Output the [X, Y] coordinate of the center of the cell containing the given text.  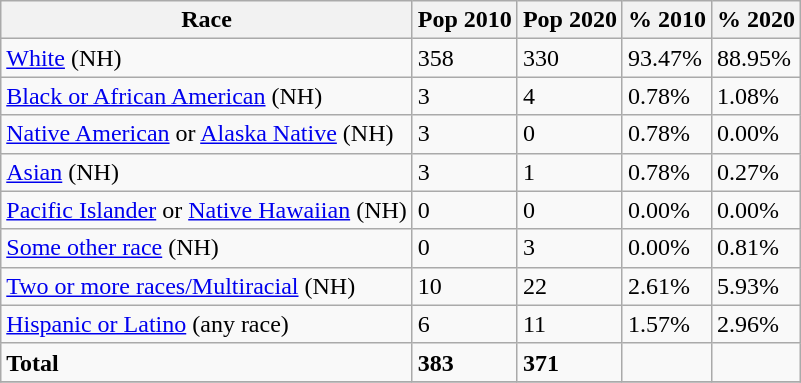
Native American or Alaska Native (NH) [207, 134]
88.95% [756, 58]
371 [570, 362]
2.61% [666, 286]
% 2020 [756, 20]
Pacific Islander or Native Hawaiian (NH) [207, 210]
Hispanic or Latino (any race) [207, 324]
330 [570, 58]
Pop 2010 [464, 20]
0.27% [756, 172]
1.57% [666, 324]
10 [464, 286]
22 [570, 286]
5.93% [756, 286]
Race [207, 20]
0.81% [756, 248]
Some other race (NH) [207, 248]
Black or African American (NH) [207, 96]
Pop 2020 [570, 20]
11 [570, 324]
93.47% [666, 58]
358 [464, 58]
2.96% [756, 324]
White (NH) [207, 58]
% 2010 [666, 20]
Two or more races/Multiracial (NH) [207, 286]
Total [207, 362]
383 [464, 362]
Asian (NH) [207, 172]
4 [570, 96]
1 [570, 172]
1.08% [756, 96]
6 [464, 324]
